Capture the cell that displays the provided text and extract its [X, Y] central coordinate. 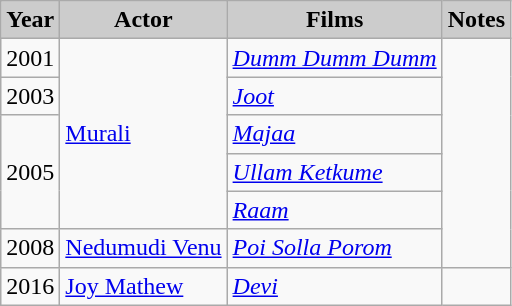
2005 [30, 172]
Actor [144, 20]
Dumm Dumm Dumm [334, 58]
Joy Mathew [144, 286]
2003 [30, 96]
Films [334, 20]
Devi [334, 286]
2008 [30, 248]
Nedumudi Venu [144, 248]
Poi Solla Porom [334, 248]
2001 [30, 58]
Joot [334, 96]
2016 [30, 286]
Raam [334, 210]
Notes [476, 20]
Year [30, 20]
Majaa [334, 134]
Murali [144, 134]
Ullam Ketkume [334, 172]
